Detect which cell encompasses the target text, then output its [X, Y] center coordinate. 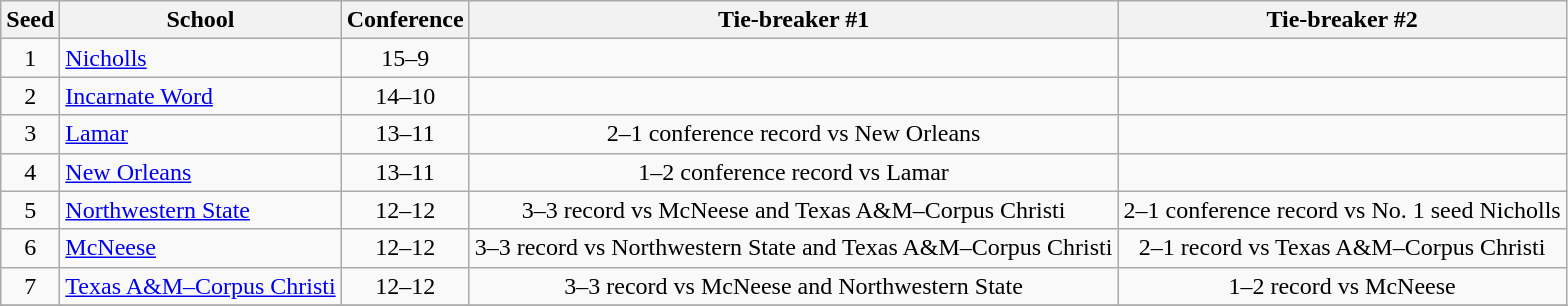
McNeese [200, 248]
2–1 record vs Texas A&M–Corpus Christi [1342, 248]
Tie-breaker #2 [1342, 20]
6 [30, 248]
Texas A&M–Corpus Christi [200, 286]
7 [30, 286]
15–9 [405, 58]
5 [30, 210]
1–2 conference record vs Lamar [794, 172]
1–2 record vs McNeese [1342, 286]
Lamar [200, 134]
1 [30, 58]
School [200, 20]
3 [30, 134]
Northwestern State [200, 210]
Tie-breaker #1 [794, 20]
3–3 record vs McNeese and Texas A&M–Corpus Christi [794, 210]
Seed [30, 20]
Nicholls [200, 58]
Incarnate Word [200, 96]
4 [30, 172]
3–3 record vs Northwestern State and Texas A&M–Corpus Christi [794, 248]
New Orleans [200, 172]
3–3 record vs McNeese and Northwestern State [794, 286]
2–1 conference record vs New Orleans [794, 134]
Conference [405, 20]
2–1 conference record vs No. 1 seed Nicholls [1342, 210]
2 [30, 96]
14–10 [405, 96]
